For the text-containing cell, return its midpoint in (x, y) coordinate format. 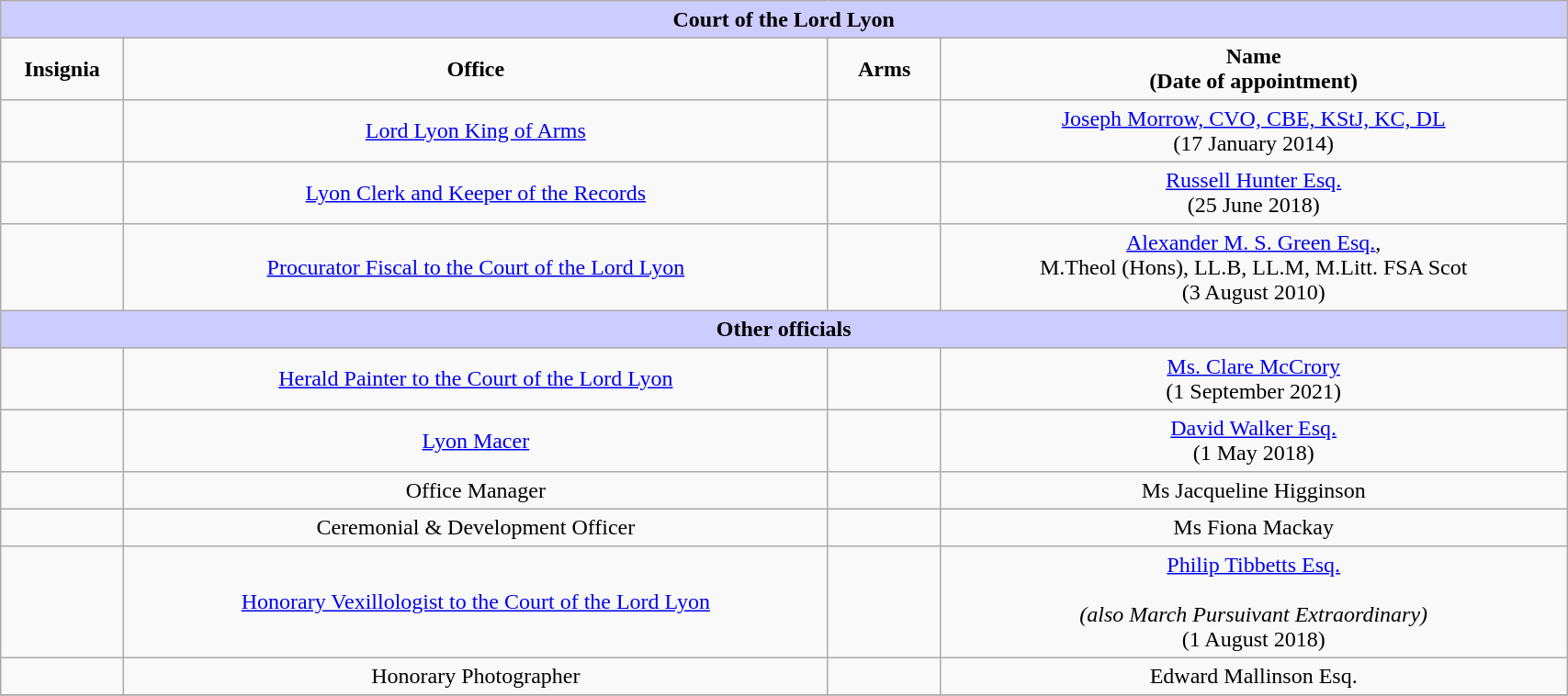
Lyon Macer (476, 441)
Honorary Photographer (476, 676)
Insignia (62, 69)
David Walker Esq.(1 May 2018) (1254, 441)
Ceremonial & Development Officer (476, 527)
Philip Tibbetts Esq.(also March Pursuivant Extraordinary)(1 August 2018) (1254, 602)
Honorary Vexillologist to the Court of the Lord Lyon (476, 602)
Other officials (784, 329)
Office (476, 69)
Alexander M. S. Green Esq.,M.Theol (Hons), LL.B, LL.M, M.Litt. FSA Scot(3 August 2010) (1254, 267)
Name(Date of appointment) (1254, 69)
Arms (884, 69)
Ms. Clare McCrory(1 September 2021) (1254, 379)
Office Manager (476, 490)
Procurator Fiscal to the Court of the Lord Lyon (476, 267)
Ms Jacqueline Higginson (1254, 490)
Herald Painter to the Court of the Lord Lyon (476, 379)
Joseph Morrow, CVO, CBE, KStJ, KC, DL(17 January 2014) (1254, 131)
Lord Lyon King of Arms (476, 131)
Lyon Clerk and Keeper of the Records (476, 193)
Court of the Lord Lyon (784, 19)
Russell Hunter Esq.(25 June 2018) (1254, 193)
Edward Mallinson Esq. (1254, 676)
Ms Fiona Mackay (1254, 527)
